For the text-containing cell, return its midpoint in [x, y] coordinate format. 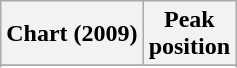
Peakposition [189, 34]
Chart (2009) [72, 34]
